Determine the (x, y) coordinate at the center of the cell enclosing the given text.  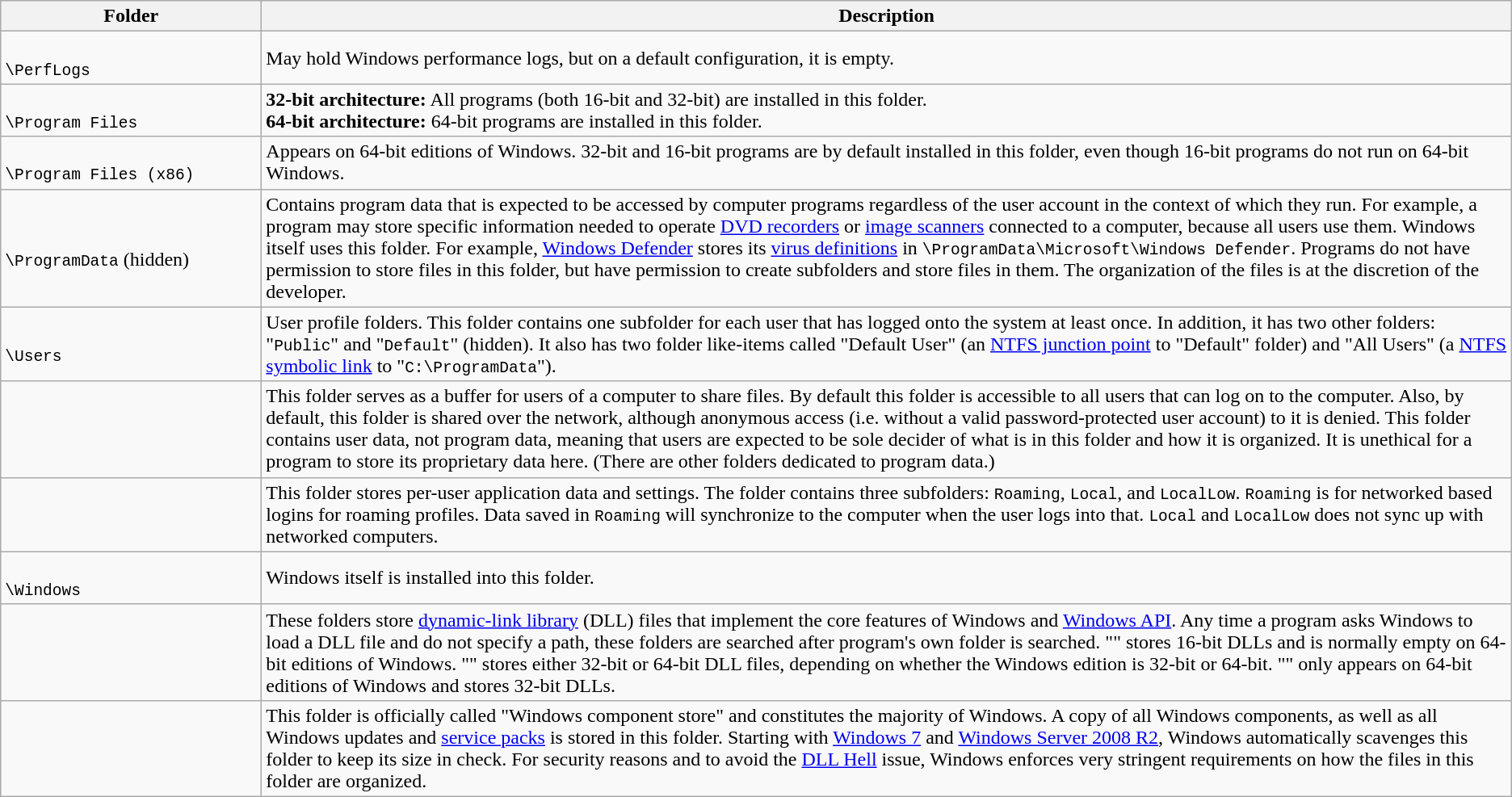
\Program Files (131, 110)
Folder (131, 16)
\Program Files (x86) (131, 163)
Description (887, 16)
\PerfLogs (131, 58)
May hold Windows performance logs, but on a default configuration, it is empty. (887, 58)
\Windows (131, 578)
\Users (131, 344)
\ProgramData (hidden) (131, 248)
Windows itself is installed into this folder. (887, 578)
